Capture the cell that displays the provided text and extract its (x, y) central coordinate. 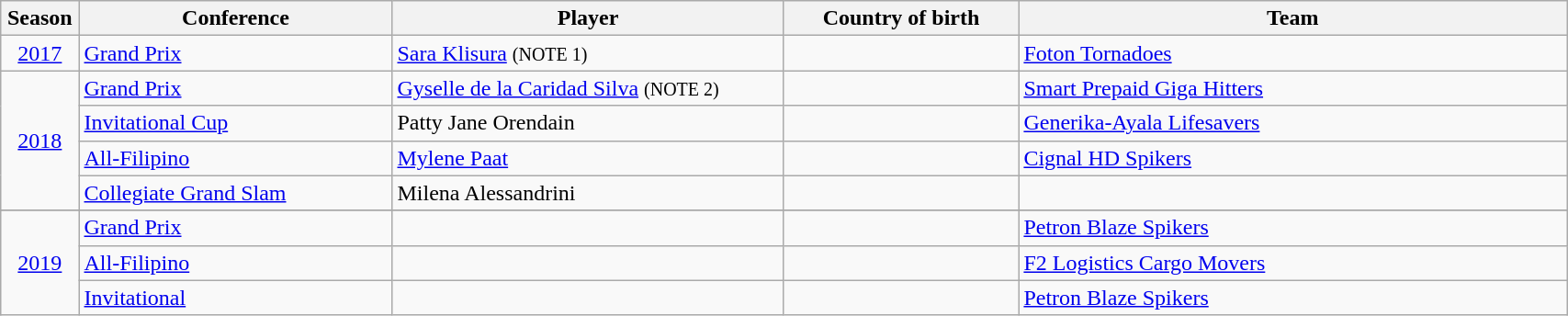
2018 (40, 141)
2019 (40, 263)
2017 (40, 53)
Country of birth (901, 18)
Player (588, 18)
Generika-Ayala Lifesavers (1293, 123)
Patty Jane Orendain (588, 123)
Season (40, 18)
Conference (235, 18)
Invitational (235, 298)
Foton Tornadoes (1293, 53)
Gyselle de la Caridad Silva (NOTE 2) (588, 88)
Sara Klisura (NOTE 1) (588, 53)
Milena Alessandrini (588, 193)
Mylene Paat (588, 158)
Invitational Cup (235, 123)
Team (1293, 18)
Smart Prepaid Giga Hitters (1293, 88)
F2 Logistics Cargo Movers (1293, 263)
Collegiate Grand Slam (235, 193)
Cignal HD Spikers (1293, 158)
